For the text-containing cell, return its midpoint in (X, Y) coordinate format. 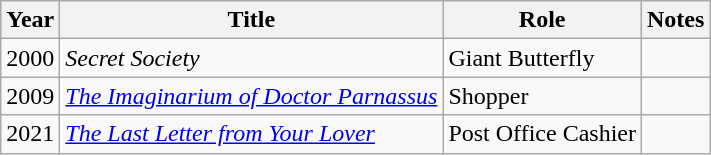
Title (252, 20)
Notes (675, 20)
Year (30, 20)
2000 (30, 58)
The Imaginarium of Doctor Parnassus (252, 96)
2021 (30, 134)
Giant Butterfly (542, 58)
Post Office Cashier (542, 134)
2009 (30, 96)
The Last Letter from Your Lover (252, 134)
Role (542, 20)
Secret Society (252, 58)
Shopper (542, 96)
